Search for the cell housing the specified text and yield its [x, y] center coordinate. 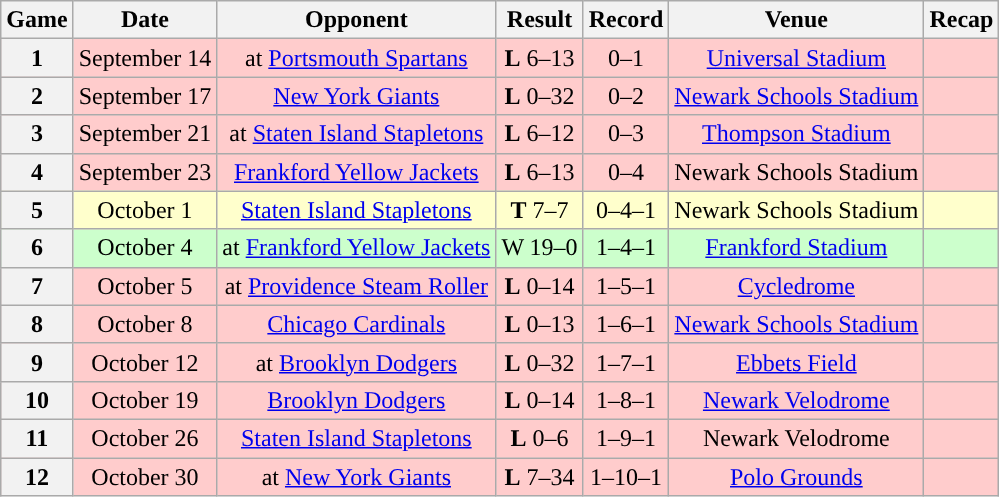
7 [37, 286]
Opponent [356, 20]
Ebbets Field [796, 362]
11 [37, 438]
Universal Stadium [796, 58]
Date [145, 20]
1–7–1 [626, 362]
Frankford Yellow Jackets [356, 172]
October 4 [145, 248]
October 1 [145, 210]
1–10–1 [626, 477]
L 0–13 [540, 324]
L 6–12 [540, 134]
September 23 [145, 172]
Polo Grounds [796, 477]
1–4–1 [626, 248]
October 5 [145, 286]
Record [626, 20]
8 [37, 324]
at Brooklyn Dodgers [356, 362]
at Staten Island Stapletons [356, 134]
0–4 [626, 172]
1–5–1 [626, 286]
0–3 [626, 134]
5 [37, 210]
0–4–1 [626, 210]
10 [37, 400]
1–6–1 [626, 324]
9 [37, 362]
September 21 [145, 134]
Result [540, 20]
2 [37, 96]
1–9–1 [626, 438]
Chicago Cardinals [356, 324]
6 [37, 248]
12 [37, 477]
Game [37, 20]
New York Giants [356, 96]
Thompson Stadium [796, 134]
Recap [962, 20]
at Frankford Yellow Jackets [356, 248]
L 7–34 [540, 477]
October 30 [145, 477]
3 [37, 134]
T 7–7 [540, 210]
September 17 [145, 96]
October 8 [145, 324]
at New York Giants [356, 477]
October 26 [145, 438]
W 19–0 [540, 248]
Frankford Stadium [796, 248]
0–1 [626, 58]
L 0–6 [540, 438]
at Providence Steam Roller [356, 286]
1 [37, 58]
at Portsmouth Spartans [356, 58]
1–8–1 [626, 400]
September 14 [145, 58]
October 19 [145, 400]
Cycledrome [796, 286]
Brooklyn Dodgers [356, 400]
0–2 [626, 96]
4 [37, 172]
Venue [796, 20]
October 12 [145, 362]
